For the text-containing cell, return its midpoint in [X, Y] coordinate format. 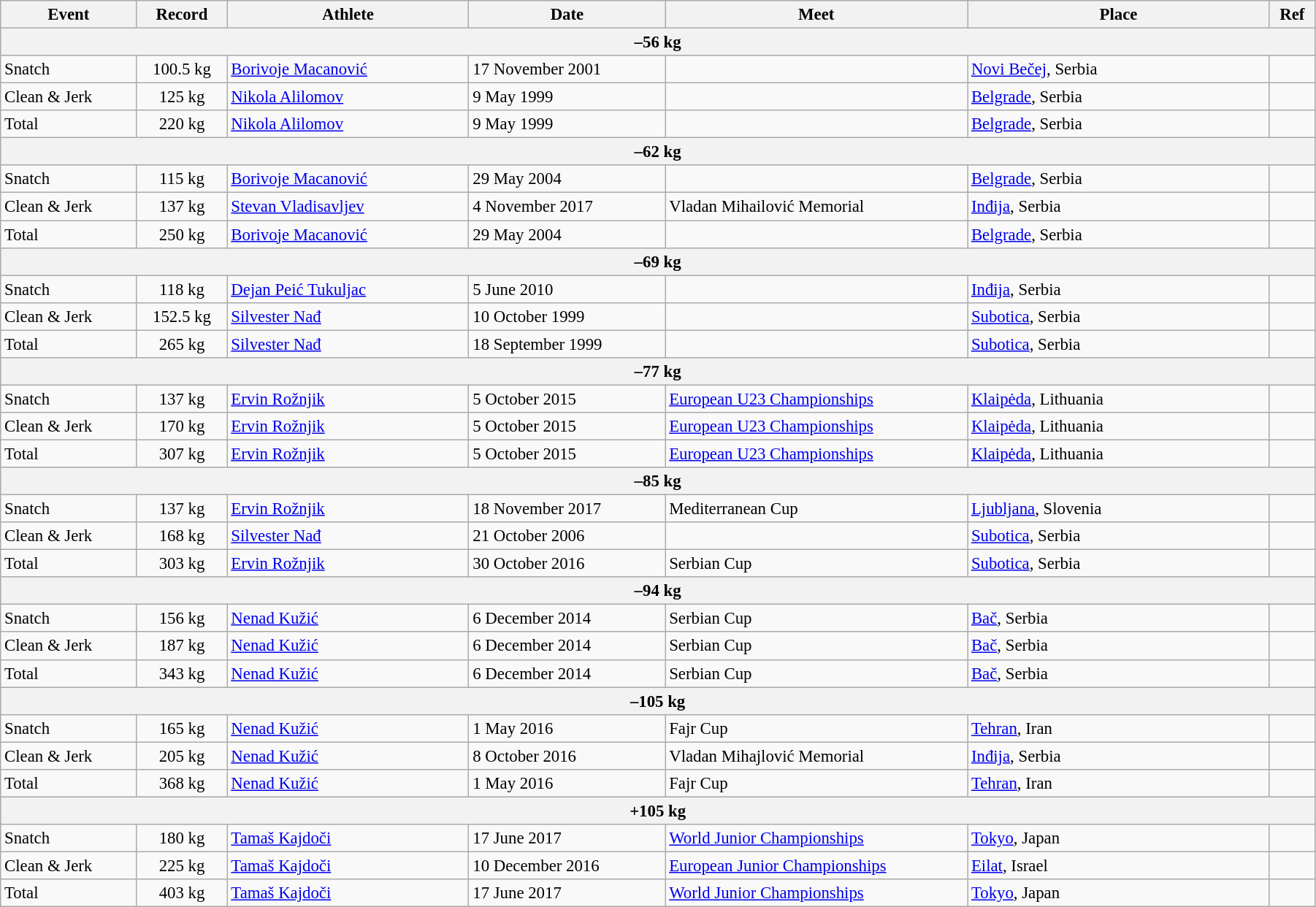
4 November 2017 [567, 207]
368 kg [182, 784]
Stevan Vladisavljev [348, 207]
10 October 1999 [567, 316]
220 kg [182, 124]
Ref [1292, 15]
Meet [816, 15]
343 kg [182, 673]
+105 kg [658, 811]
–69 kg [658, 261]
Novi Bečej, Serbia [1119, 69]
European Junior Championships [816, 865]
Mediterranean Cup [816, 509]
–56 kg [658, 42]
125 kg [182, 97]
265 kg [182, 344]
10 December 2016 [567, 865]
–105 kg [658, 701]
8 October 2016 [567, 756]
18 September 1999 [567, 344]
–62 kg [658, 152]
Date [567, 15]
30 October 2016 [567, 564]
Vladan Mihailović Memorial [816, 207]
Eilat, Israel [1119, 865]
168 kg [182, 536]
118 kg [182, 289]
165 kg [182, 728]
205 kg [182, 756]
Record [182, 15]
307 kg [182, 453]
250 kg [182, 234]
115 kg [182, 179]
156 kg [182, 619]
225 kg [182, 865]
Event [69, 15]
–77 kg [658, 372]
180 kg [182, 838]
100.5 kg [182, 69]
187 kg [182, 646]
5 June 2010 [567, 289]
Dejan Peić Tukuljac [348, 289]
Vladan Mihajlović Memorial [816, 756]
18 November 2017 [567, 509]
17 November 2001 [567, 69]
Place [1119, 15]
Athlete [348, 15]
Ljubljana, Slovenia [1119, 509]
152.5 kg [182, 316]
–85 kg [658, 481]
–94 kg [658, 591]
170 kg [182, 426]
21 October 2006 [567, 536]
403 kg [182, 893]
303 kg [182, 564]
